Return [x, y] of the center of cell containing provided text 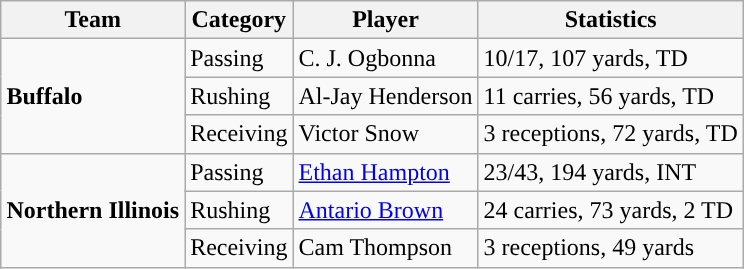
24 carries, 73 yards, 2 TD [610, 210]
Ethan Hampton [386, 172]
Victor Snow [386, 134]
Al-Jay Henderson [386, 96]
Statistics [610, 20]
Cam Thompson [386, 248]
23/43, 194 yards, INT [610, 172]
3 receptions, 49 yards [610, 248]
Team [93, 20]
3 receptions, 72 yards, TD [610, 134]
Player [386, 20]
10/17, 107 yards, TD [610, 58]
Buffalo [93, 96]
Northern Illinois [93, 210]
C. J. Ogbonna [386, 58]
Category [239, 20]
Antario Brown [386, 210]
11 carries, 56 yards, TD [610, 96]
